From the cell containing the given text, extract its center point as (x, y) coordinate. 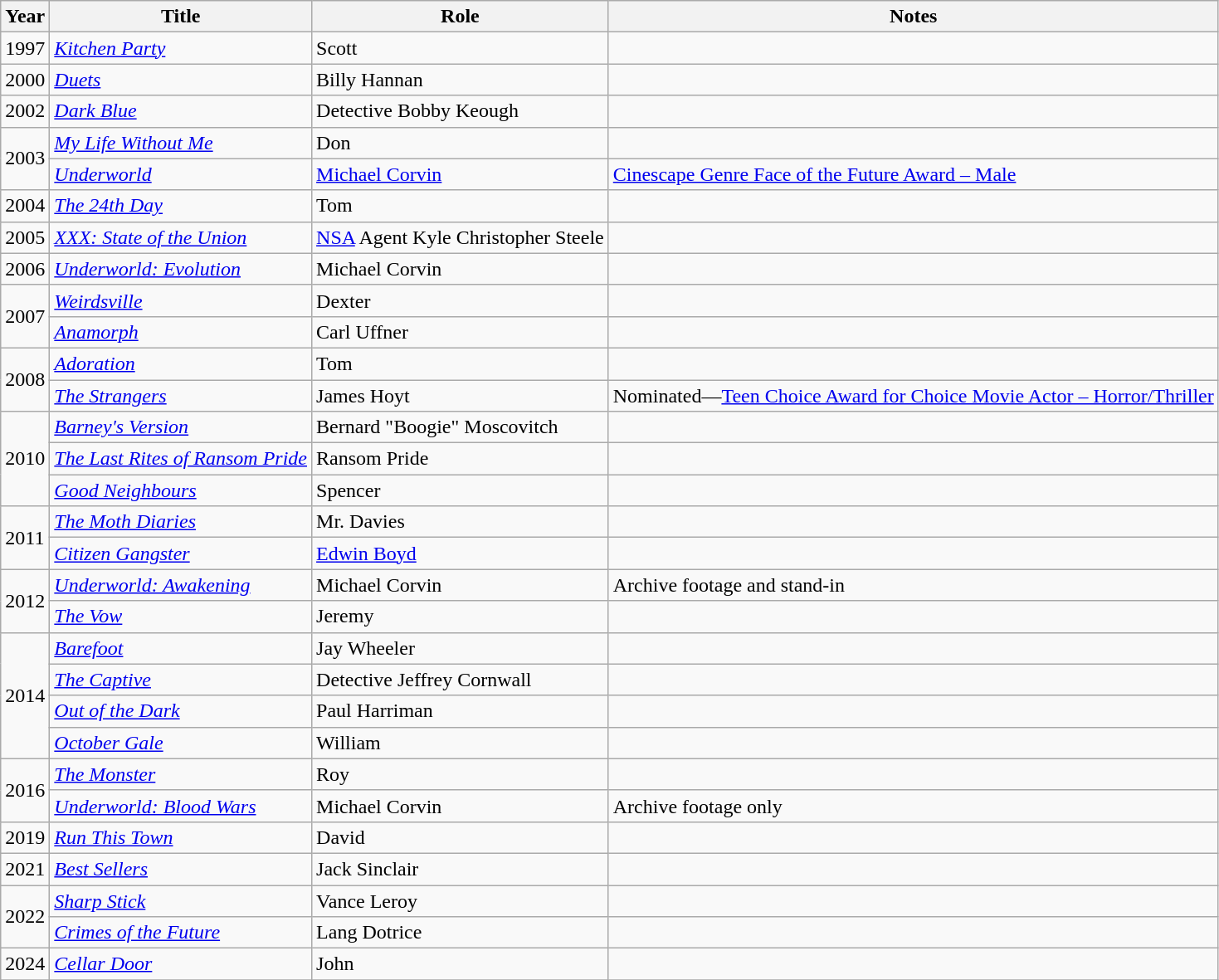
NSA Agent Kyle Christopher Steele (461, 237)
Sharp Stick (181, 900)
Archive footage and stand-in (913, 585)
Underworld: Blood Wars (181, 806)
Scott (461, 48)
2007 (25, 316)
Lang Dotrice (461, 933)
Citizen Gangster (181, 553)
Barefoot (181, 648)
Edwin Boyd (461, 553)
Nominated—Teen Choice Award for Choice Movie Actor – Horror/Thriller (913, 396)
John (461, 964)
The Moth Diaries (181, 522)
Crimes of the Future (181, 933)
Underworld: Evolution (181, 269)
Vance Leroy (461, 900)
The Last Rites of Ransom Pride (181, 459)
Jay Wheeler (461, 648)
Jeremy (461, 617)
Run This Town (181, 837)
Best Sellers (181, 869)
Good Neighbours (181, 490)
Barney's Version (181, 427)
2024 (25, 964)
Bernard "Boogie" Moscovitch (461, 427)
2012 (25, 601)
Weirdsville (181, 300)
2010 (25, 459)
Mr. Davies (461, 522)
Billy Hannan (461, 80)
Ransom Pride (461, 459)
2005 (25, 237)
Underworld (181, 174)
XXX: State of the Union (181, 237)
The Captive (181, 680)
Anamorph (181, 332)
Carl Uffner (461, 332)
Duets (181, 80)
Spencer (461, 490)
Don (461, 143)
Adoration (181, 363)
2000 (25, 80)
2002 (25, 111)
The Vow (181, 617)
William (461, 743)
Paul Harriman (461, 711)
James Hoyt (461, 396)
2006 (25, 269)
1997 (25, 48)
Kitchen Party (181, 48)
Roy (461, 774)
The Monster (181, 774)
The 24th Day (181, 206)
October Gale (181, 743)
2019 (25, 837)
Dexter (461, 300)
Title (181, 17)
The Strangers (181, 396)
2003 (25, 158)
Notes (913, 17)
My Life Without Me (181, 143)
Detective Bobby Keough (461, 111)
2022 (25, 916)
Role (461, 17)
2008 (25, 379)
2014 (25, 695)
2021 (25, 869)
Cellar Door (181, 964)
Out of the Dark (181, 711)
2016 (25, 790)
Underworld: Awakening (181, 585)
David (461, 837)
2011 (25, 538)
Cinescape Genre Face of the Future Award – Male (913, 174)
Jack Sinclair (461, 869)
Archive footage only (913, 806)
Detective Jeffrey Cornwall (461, 680)
2004 (25, 206)
Year (25, 17)
Dark Blue (181, 111)
